Detect which cell encompasses the target text, then output its (x, y) center coordinate. 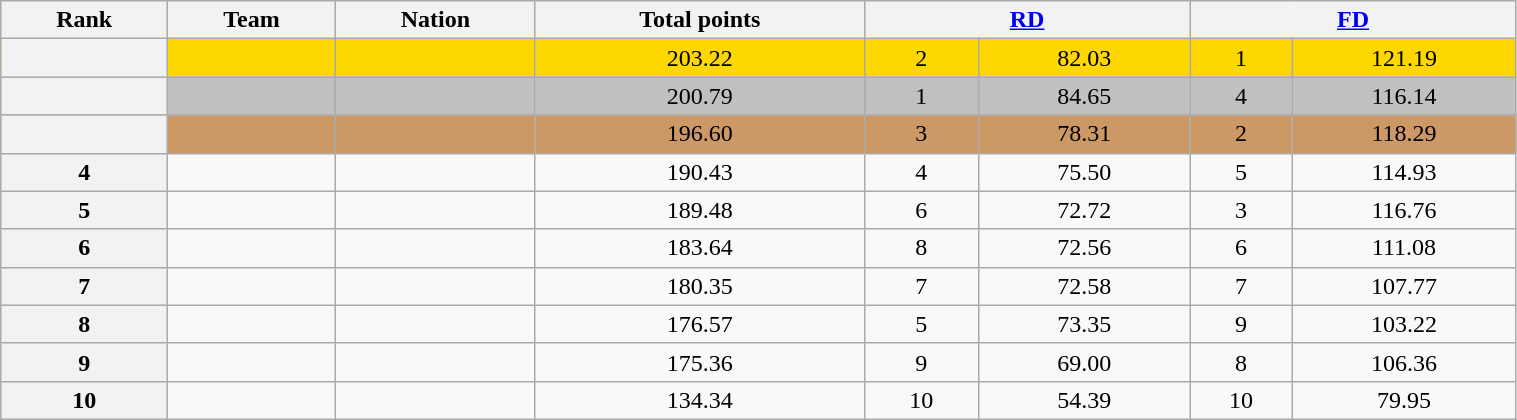
Team (252, 20)
78.31 (1084, 134)
189.48 (700, 210)
84.65 (1084, 96)
FD (1353, 20)
Rank (84, 20)
180.35 (700, 286)
107.77 (1404, 286)
69.00 (1084, 362)
75.50 (1084, 172)
111.08 (1404, 248)
72.56 (1084, 248)
203.22 (700, 58)
121.19 (1404, 58)
Nation (435, 20)
116.14 (1404, 96)
175.36 (700, 362)
200.79 (700, 96)
82.03 (1084, 58)
176.57 (700, 324)
72.72 (1084, 210)
RD (1027, 20)
116.76 (1404, 210)
54.39 (1084, 400)
73.35 (1084, 324)
118.29 (1404, 134)
Total points (700, 20)
103.22 (1404, 324)
134.34 (700, 400)
72.58 (1084, 286)
196.60 (700, 134)
183.64 (700, 248)
114.93 (1404, 172)
106.36 (1404, 362)
190.43 (700, 172)
79.95 (1404, 400)
